Identify which cell holds the provided text, then report its (x, y) central coordinate. 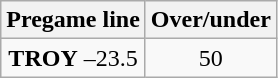
Pregame line (74, 20)
50 (210, 58)
Over/under (210, 20)
TROY –23.5 (74, 58)
